Return [X, Y] of the center of cell containing provided text 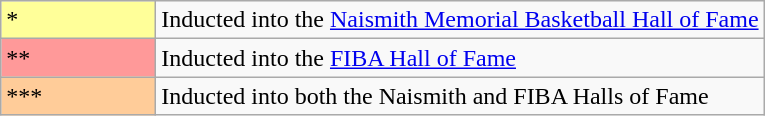
Inducted into both the Naismith and FIBA Halls of Fame [460, 96]
* [78, 20]
** [78, 58]
Inducted into the FIBA Hall of Fame [460, 58]
*** [78, 96]
Inducted into the Naismith Memorial Basketball Hall of Fame [460, 20]
